Search for the cell housing the specified text and yield its (x, y) center coordinate. 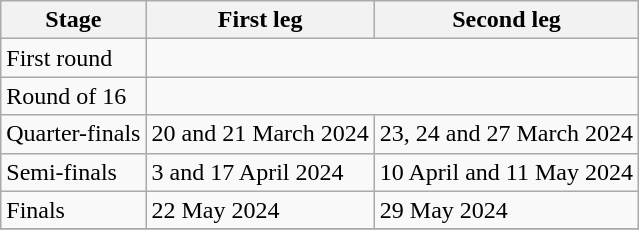
Quarter-finals (74, 134)
Second leg (506, 20)
20 and 21 March 2024 (260, 134)
10 April and 11 May 2024 (506, 172)
Round of 16 (74, 96)
29 May 2024 (506, 210)
First leg (260, 20)
22 May 2024 (260, 210)
Stage (74, 20)
First round (74, 58)
23, 24 and 27 March 2024 (506, 134)
Finals (74, 210)
3 and 17 April 2024 (260, 172)
Semi-finals (74, 172)
